Return [x, y] of the center of cell containing provided text 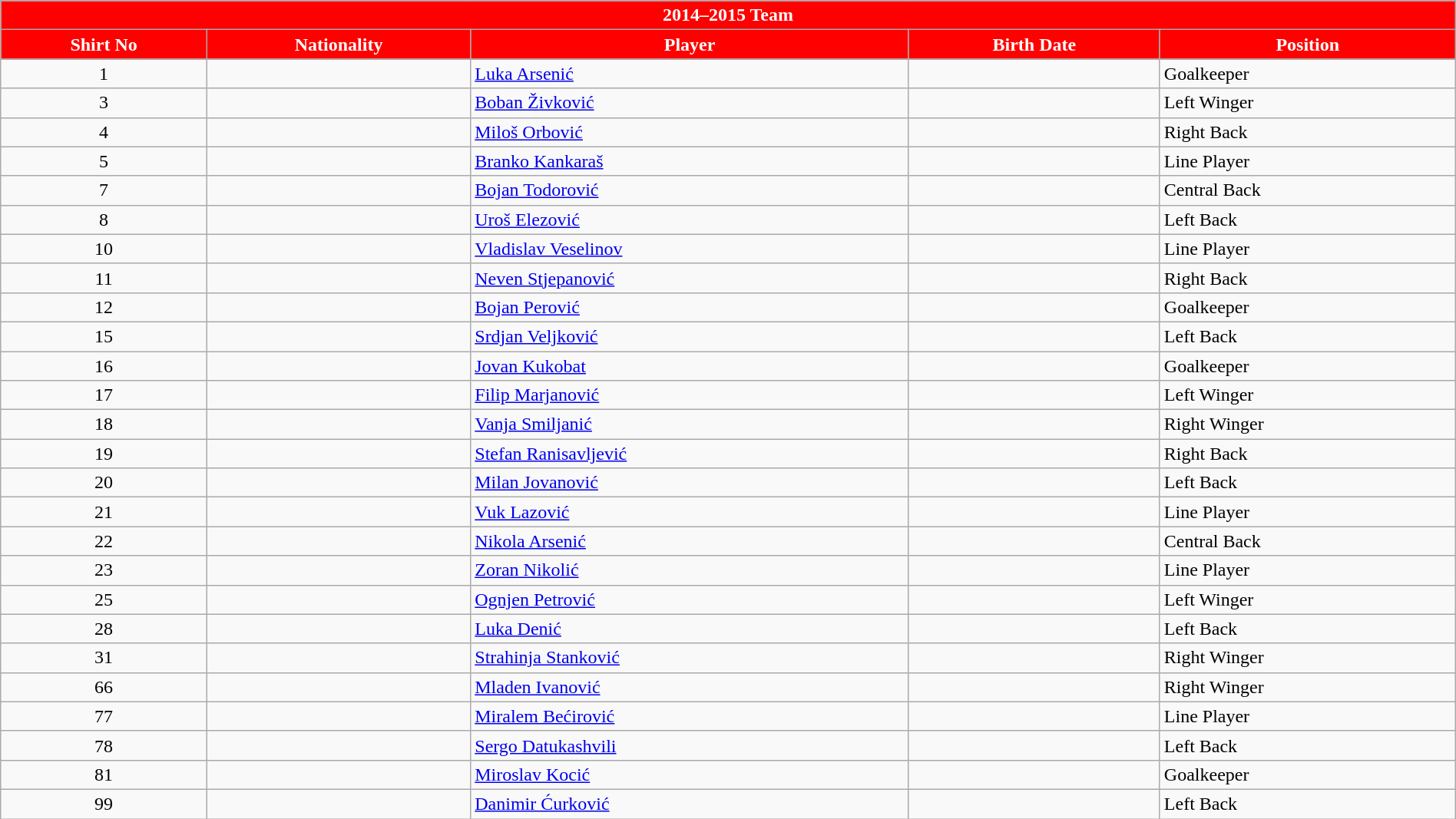
7 [104, 190]
8 [104, 220]
78 [104, 745]
Bojan Perović [690, 307]
Srdjan Veljković [690, 336]
20 [104, 483]
Strahinja Stanković [690, 658]
11 [104, 278]
Miroslav Kocić [690, 774]
Shirt No [104, 45]
Sergo Datukashvili [690, 745]
16 [104, 366]
28 [104, 629]
Branko Kankaraš [690, 161]
Luka Denić [690, 629]
Boban Živković [690, 103]
81 [104, 774]
Miralem Bećirović [690, 716]
10 [104, 249]
Filip Marjanović [690, 395]
2014–2015 Team [728, 15]
19 [104, 454]
31 [104, 658]
Miloš Orbović [690, 132]
77 [104, 716]
18 [104, 424]
Neven Stjepanović [690, 278]
1 [104, 74]
Nikola Arsenić [690, 541]
12 [104, 307]
99 [104, 804]
5 [104, 161]
3 [104, 103]
21 [104, 512]
17 [104, 395]
Vanja Smiljanić [690, 424]
Position [1307, 45]
15 [104, 336]
Zoran Nikolić [690, 570]
22 [104, 541]
Player [690, 45]
Ognjen Petrović [690, 599]
Vladislav Veselinov [690, 249]
23 [104, 570]
Danimir Ćurković [690, 804]
Jovan Kukobat [690, 366]
Nationality [338, 45]
Stefan Ranisavljević [690, 454]
66 [104, 687]
Mladen Ivanović [690, 687]
25 [104, 599]
Uroš Elezović [690, 220]
Birth Date [1034, 45]
Vuk Lazović [690, 512]
Milan Jovanović [690, 483]
Luka Arsenić [690, 74]
Bojan Todorović [690, 190]
4 [104, 132]
